Return the [x, y] coordinate for the center point of the cell that contains the specified text.  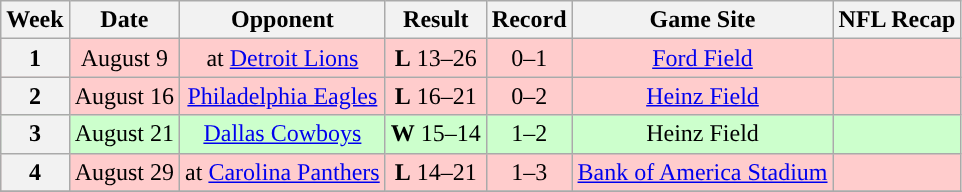
August 16 [124, 96]
1–3 [529, 172]
Record [529, 20]
Result [436, 20]
L 13–26 [436, 58]
August 9 [124, 58]
0–1 [529, 58]
1 [35, 58]
Game Site [702, 20]
3 [35, 134]
August 29 [124, 172]
at Detroit Lions [283, 58]
Week [35, 20]
Philadelphia Eagles [283, 96]
0–2 [529, 96]
1–2 [529, 134]
L 14–21 [436, 172]
Ford Field [702, 58]
Bank of America Stadium [702, 172]
Opponent [283, 20]
4 [35, 172]
2 [35, 96]
NFL Recap [897, 20]
Dallas Cowboys [283, 134]
W 15–14 [436, 134]
L 16–21 [436, 96]
August 21 [124, 134]
Date [124, 20]
at Carolina Panthers [283, 172]
